Provide the [X, Y] coordinate of the cell's center where the given text is located.  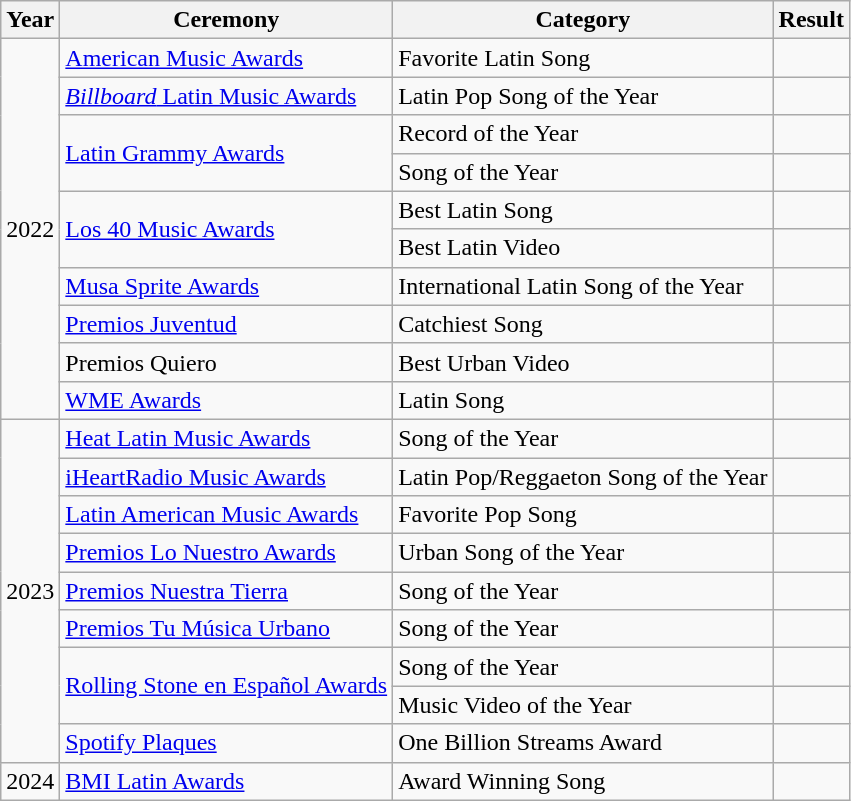
Premios Juventud [226, 324]
Latin Pop Song of the Year [583, 96]
Result [811, 20]
Best Latin Song [583, 210]
One Billion Streams Award [583, 743]
Ceremony [226, 20]
2024 [30, 781]
Latin American Music Awards [226, 515]
Music Video of the Year [583, 705]
Premios Quiero [226, 362]
Premios Nuestra Tierra [226, 591]
Billboard Latin Music Awards [226, 96]
American Music Awards [226, 58]
Urban Song of the Year [583, 553]
Favorite Pop Song [583, 515]
Latin Pop/Reggaeton Song of the Year [583, 477]
Spotify Plaques [226, 743]
Heat Latin Music Awards [226, 438]
Catchiest Song [583, 324]
Record of the Year [583, 134]
2022 [30, 230]
Premios Lo Nuestro Awards [226, 553]
Latin Grammy Awards [226, 153]
Category [583, 20]
Award Winning Song [583, 781]
Favorite Latin Song [583, 58]
Latin Song [583, 400]
2023 [30, 590]
Best Latin Video [583, 248]
Rolling Stone en Español Awards [226, 686]
Los 40 Music Awards [226, 229]
Premios Tu Música Urbano [226, 629]
Year [30, 20]
iHeartRadio Music Awards [226, 477]
International Latin Song of the Year [583, 286]
Musa Sprite Awards [226, 286]
WME Awards [226, 400]
Best Urban Video [583, 362]
BMI Latin Awards [226, 781]
